Output the [x, y] coordinate of the center of the cell containing the given text.  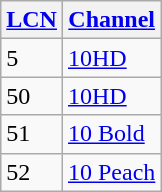
10 Peach [111, 172]
LCN [32, 20]
52 [32, 172]
10 Bold [111, 134]
5 [32, 58]
Channel [111, 20]
50 [32, 96]
51 [32, 134]
